Identify which cell holds the provided text, then report its (X, Y) central coordinate. 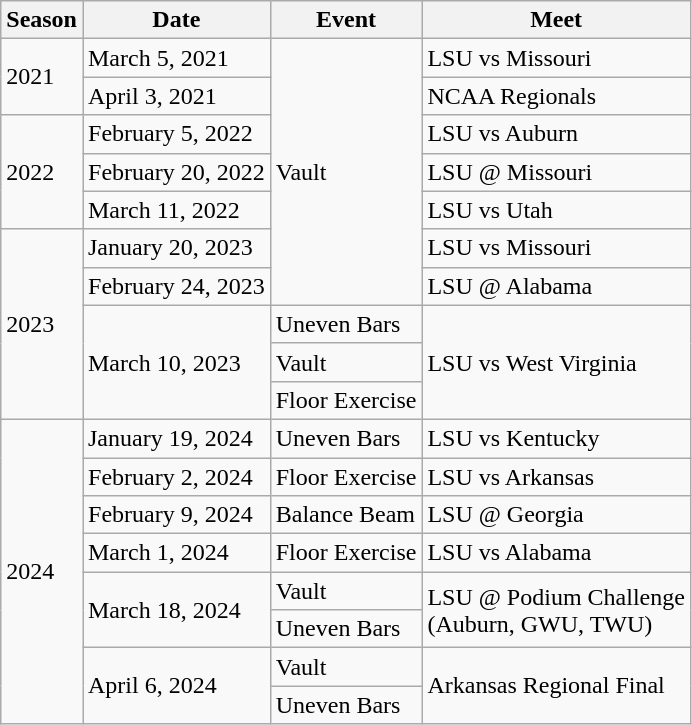
LSU vs Kentucky (556, 438)
2021 (42, 77)
March 1, 2024 (176, 553)
February 2, 2024 (176, 477)
February 24, 2023 (176, 286)
February 9, 2024 (176, 515)
March 18, 2024 (176, 610)
April 3, 2021 (176, 96)
Event (346, 20)
Balance Beam (346, 515)
LSU vs Auburn (556, 134)
LSU @ Missouri (556, 172)
March 5, 2021 (176, 58)
April 6, 2024 (176, 686)
February 5, 2022 (176, 134)
2024 (42, 571)
March 10, 2023 (176, 362)
Date (176, 20)
Season (42, 20)
January 19, 2024 (176, 438)
NCAA Regionals (556, 96)
LSU vs West Virginia (556, 362)
LSU vs Arkansas (556, 477)
Arkansas Regional Final (556, 686)
January 20, 2023 (176, 248)
LSU @ Alabama (556, 286)
2022 (42, 172)
LSU vs Alabama (556, 553)
February 20, 2022 (176, 172)
2023 (42, 324)
LSU @ Georgia (556, 515)
LSU vs Utah (556, 210)
Meet (556, 20)
March 11, 2022 (176, 210)
LSU @ Podium Challenge(Auburn, GWU, TWU) (556, 610)
